Pinpoint the cell where the given text exists, returning its [X, Y] midpoint coordinate. 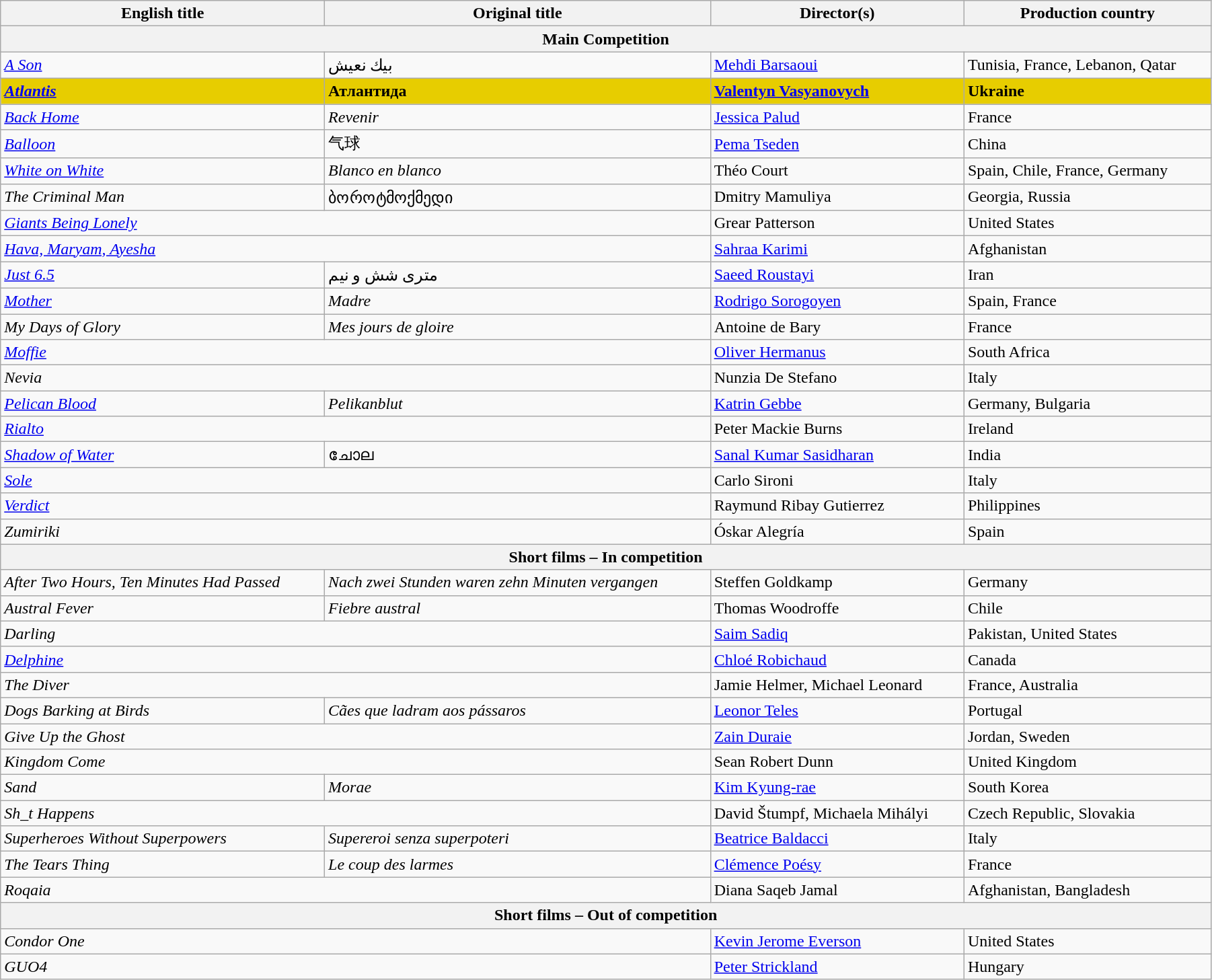
Saeed Roustayi [837, 275]
Just 6.5 [163, 275]
Main Competition [606, 39]
Austral Fever [163, 608]
The Diver [355, 685]
متری شش و نیم [518, 275]
Blanco en blanco [518, 171]
Short films – In competition [606, 557]
Tunisia, France, Lebanon, Qatar [1087, 65]
Grear Patterson [837, 223]
Mehdi Barsaoui [837, 65]
Pema Tseden [837, 144]
Afghanistan, Bangladesh [1087, 890]
Chloé Robichaud [837, 659]
Kingdom Come [355, 762]
Spain, France [1087, 301]
Saim Sadiq [837, 634]
Steffen Goldkamp [837, 582]
Carlo Sironi [837, 480]
Czech Republic, Slovakia [1087, 813]
Sean Robert Dunn [837, 762]
United Kingdom [1087, 762]
Peter Mackie Burns [837, 429]
Sole [355, 480]
Ireland [1087, 429]
The Tears Thing [163, 864]
Leonor Teles [837, 710]
Ukraine [1087, 91]
Sh_t Happens [355, 813]
Clémence Poésy [837, 864]
Raymund Ribay Gutierrez [837, 506]
Katrin Gebbe [837, 404]
Chile [1087, 608]
White on White [163, 171]
Valentyn Vasyanovych [837, 91]
Beatrice Baldacci [837, 839]
Supereroi senza superpoteri [518, 839]
Oliver Hermanus [837, 352]
Mes jours de gloire [518, 326]
Antoine de Bary [837, 326]
Kim Kyung-rae [837, 788]
Jamie Helmer, Michael Leonard [837, 685]
Sanal Kumar Sasidharan [837, 455]
Superheroes Without Superpowers [163, 839]
Dmitry Mamuliya [837, 197]
Atlantis [163, 91]
Thomas Woodroffe [837, 608]
Óskar Alegría [837, 531]
Giants Being Lonely [355, 223]
Peter Strickland [837, 967]
Nunzia De Stefano [837, 378]
A Son [163, 65]
Germany [1087, 582]
Verdict [355, 506]
Back Home [163, 116]
Philippines [1087, 506]
Roqaia [355, 890]
Madre [518, 301]
Canada [1087, 659]
Afghanistan [1087, 249]
Zain Duraie [837, 737]
My Days of Glory [163, 326]
English title [163, 13]
France, Australia [1087, 685]
China [1087, 144]
Rialto [355, 429]
Cães que ladram aos pássaros [518, 710]
Balloon [163, 144]
Portugal [1087, 710]
بيك نعيش [518, 65]
Director(s) [837, 13]
Delphine [355, 659]
Pelican Blood [163, 404]
Spain [1087, 531]
Morae [518, 788]
Short films – Out of competition [606, 915]
Darling [355, 634]
Iran [1087, 275]
Germany, Bulgaria [1087, 404]
Sand [163, 788]
South Africa [1087, 352]
After Two Hours, Ten Minutes Had Passed [163, 582]
Hungary [1087, 967]
South Korea [1087, 788]
Spain, Chile, France, Germany [1087, 171]
Fiebre austral [518, 608]
Nach zwei Stunden waren zehn Minuten vergangen [518, 582]
Revenir [518, 116]
The Criminal Man [163, 197]
Shadow of Water [163, 455]
Dogs Barking at Birds [163, 710]
India [1087, 455]
Moffie [355, 352]
GUO4 [355, 967]
Give Up the Ghost [355, 737]
Атлантида [518, 91]
Production country [1087, 13]
Diana Saqeb Jamal [837, 890]
ბოროტმოქმედი [518, 197]
Pelikanblut [518, 404]
Nevia [355, 378]
气球 [518, 144]
Pakistan, United States [1087, 634]
Condor One [355, 941]
Le coup des larmes [518, 864]
ചോല [518, 455]
Sahraa Karimi [837, 249]
Kevin Jerome Everson [837, 941]
Jordan, Sweden [1087, 737]
Jessica Palud [837, 116]
Hava, Maryam, Ayesha [355, 249]
Original title [518, 13]
David Štumpf, Michaela Mihályi [837, 813]
Théo Court [837, 171]
Mother [163, 301]
Rodrigo Sorogoyen [837, 301]
Georgia, Russia [1087, 197]
Zumiriki [355, 531]
